Return the [X, Y] coordinate for the center point of the cell that contains the specified text.  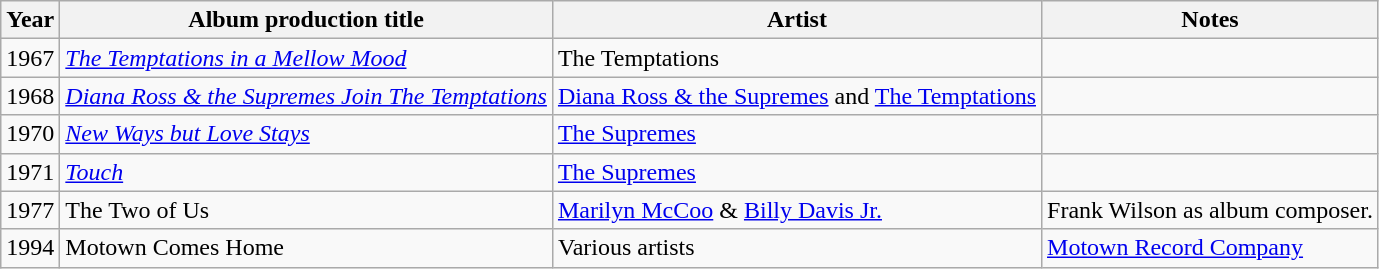
The Two of Us [306, 210]
Frank Wilson as album composer. [1210, 210]
Notes [1210, 20]
Album production title [306, 20]
New Ways but Love Stays [306, 134]
Diana Ross & the Supremes and The Temptations [796, 96]
1977 [30, 210]
Various artists [796, 248]
Motown Comes Home [306, 248]
Marilyn McCoo & Billy Davis Jr. [796, 210]
Touch [306, 172]
The Temptations in a Mellow Mood [306, 58]
Motown Record Company [1210, 248]
Year [30, 20]
1971 [30, 172]
1967 [30, 58]
1994 [30, 248]
The Temptations [796, 58]
Diana Ross & the Supremes Join The Temptations [306, 96]
1968 [30, 96]
1970 [30, 134]
Artist [796, 20]
